Detect which cell encompasses the target text, then output its [X, Y] center coordinate. 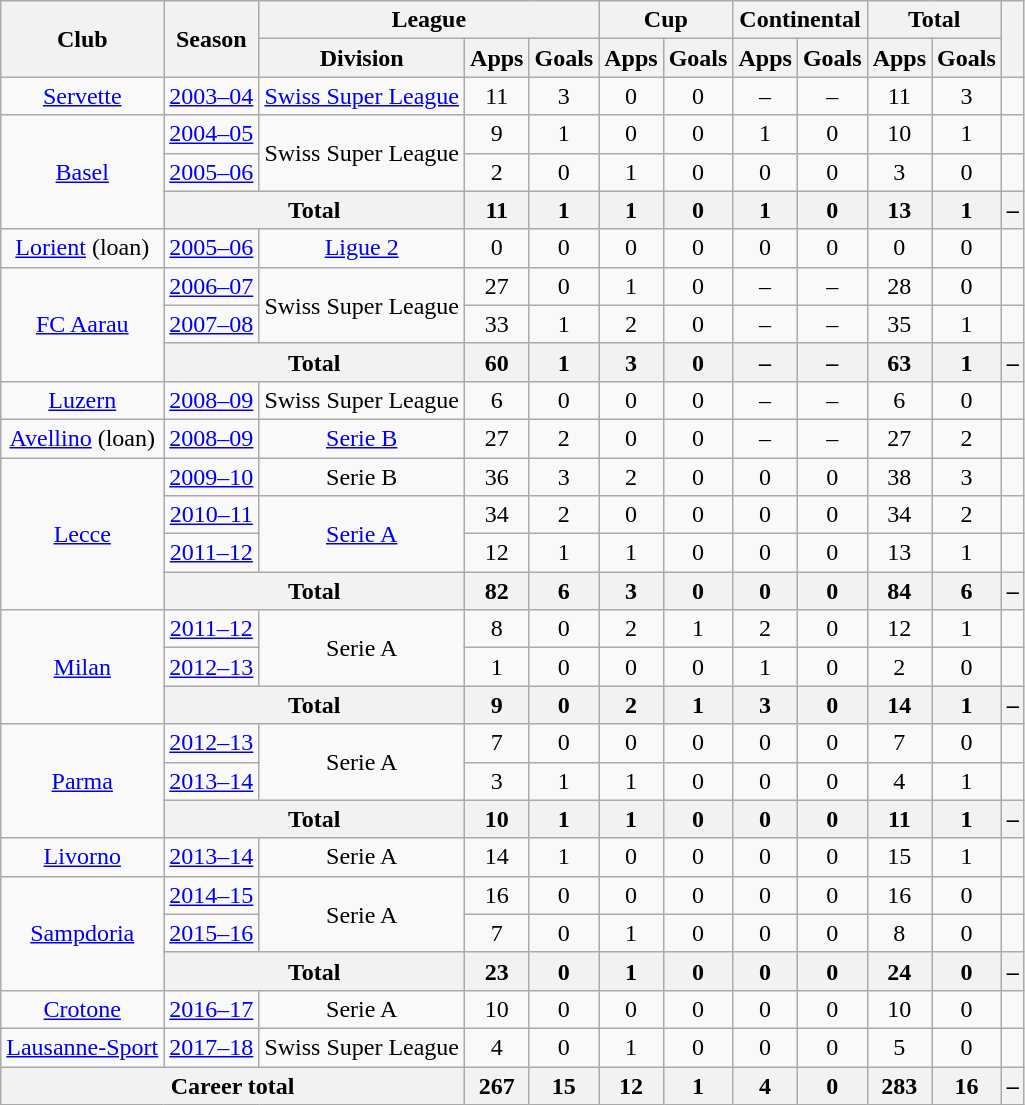
2014–15 [212, 895]
283 [899, 1085]
2010–11 [212, 515]
Continental [800, 20]
33 [497, 324]
Milan [82, 667]
League [429, 20]
Parma [82, 781]
Career total [233, 1085]
38 [899, 477]
24 [899, 971]
2016–17 [212, 1009]
28 [899, 286]
35 [899, 324]
267 [497, 1085]
36 [497, 477]
60 [497, 362]
84 [899, 591]
Club [82, 39]
2006–07 [212, 286]
5 [899, 1047]
Division [362, 58]
2009–10 [212, 477]
Servette [82, 96]
Lecce [82, 534]
Cup [666, 20]
Basel [82, 172]
82 [497, 591]
2007–08 [212, 324]
FC Aarau [82, 324]
Sampdoria [82, 933]
2015–16 [212, 933]
2004–05 [212, 134]
2003–04 [212, 96]
Lorient (loan) [82, 248]
23 [497, 971]
Crotone [82, 1009]
63 [899, 362]
Season [212, 39]
Livorno [82, 857]
Ligue 2 [362, 248]
Avellino (loan) [82, 438]
2017–18 [212, 1047]
Lausanne-Sport [82, 1047]
Luzern [82, 400]
